Pinpoint the cell where the given text exists, returning its [x, y] midpoint coordinate. 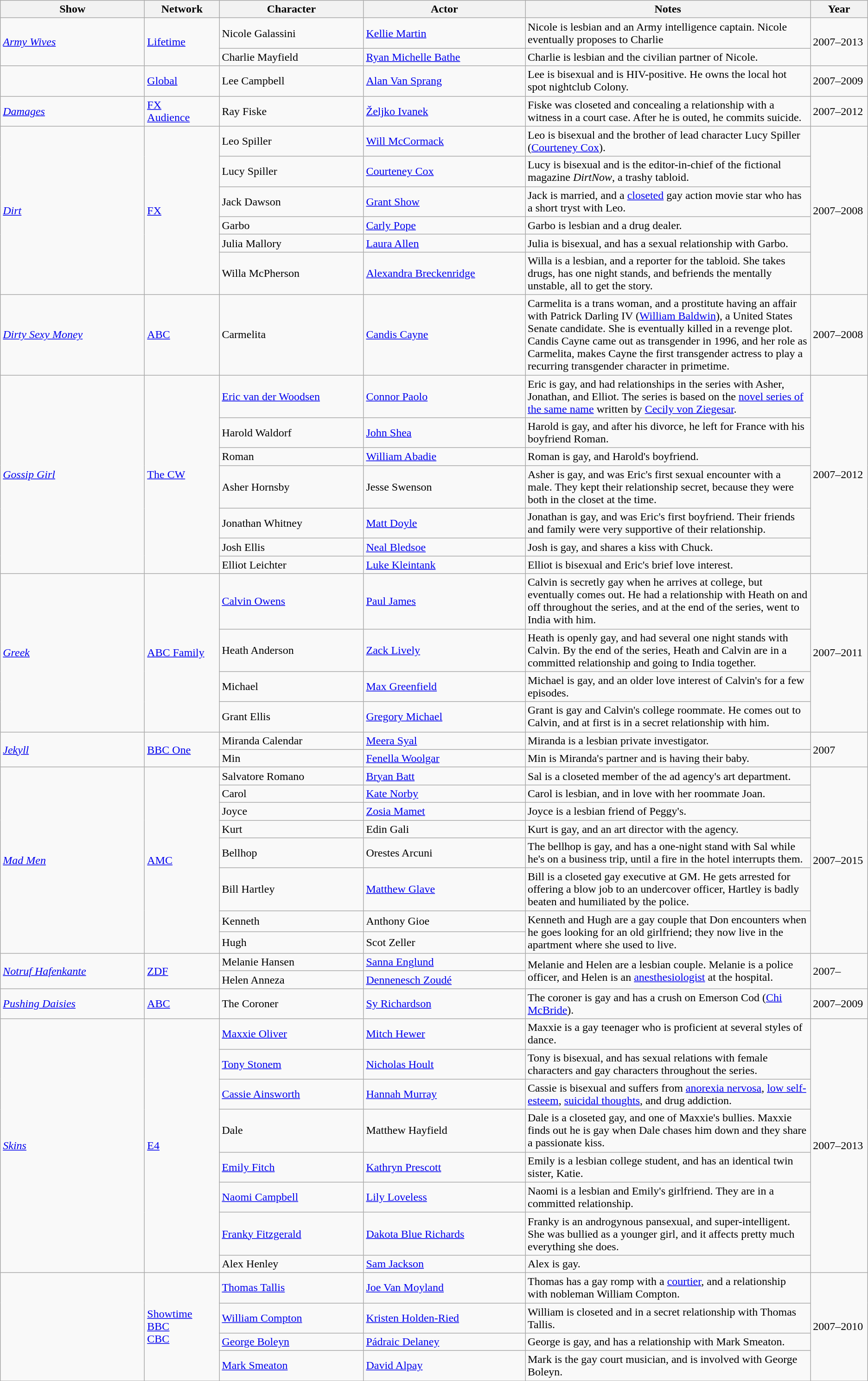
William Compton [291, 1318]
Julia is bisexual, and has a sexual relationship with Garbo. [668, 243]
Cassie Ainsworth [291, 1094]
Naomi Campbell [291, 1197]
Salvatore Romano [291, 776]
2007–2011 [839, 653]
Scot Zeller [444, 943]
Min is Miranda's partner and is having their baby. [668, 758]
Hannah Murray [444, 1094]
Alan Van Sprang [444, 81]
Zosia Mamet [444, 811]
Franky is an androgynous pansexual, and super-intelligent. She was bullied as a younger girl, and it affects pretty much everything she does. [668, 1234]
Neal Bledsoe [444, 547]
Bryan Batt [444, 776]
Mark is the gay court musician, and is involved with George Boleyn. [668, 1366]
Mark Smeaton [291, 1366]
Notes [668, 9]
Carol [291, 793]
Pádraic Delaney [444, 1342]
Character [291, 9]
Cassie is bisexual and suffers from anorexia nervosa, low self-esteem, suicidal thoughts, and drug addiction. [668, 1094]
Jekyll [72, 749]
Global [182, 81]
Mitch Hewer [444, 1034]
Michael is gay, and an older love interest of Calvin's for a few episodes. [668, 686]
Charlie Mayfield [291, 57]
Edin Gali [444, 829]
Joe Van Moyland [444, 1287]
The coroner is gay and has a crush on Emerson Cod (Chi McBride). [668, 1004]
Matt Doyle [444, 523]
ABC Family [182, 653]
Dale [291, 1131]
Kurt is gay, and an art director with the agency. [668, 829]
Bellhop [291, 853]
Joyce [291, 811]
AMC [182, 860]
Dakota Blue Richards [444, 1234]
Alex Henley [291, 1264]
William Abadie [444, 457]
Matthew Hayfield [444, 1131]
Sy Richardson [444, 1004]
Roman is gay, and Harold's boyfriend. [668, 457]
Paul James [444, 601]
Zack Lively [444, 650]
Willa is a lesbian, and a reporter for the tabloid. She takes drugs, has one night stands, and befriends the mentally unstable, all to get the story. [668, 273]
Fenella Woolgar [444, 758]
Laura Allen [444, 243]
Maxxie is a gay teenager who is proficient at several styles of dance. [668, 1034]
Actor [444, 9]
Lily Loveless [444, 1197]
Garbo [291, 225]
David Alpay [444, 1366]
The bellhop is gay, and has a one-night stand with Sal while he's on a business trip, until a fire in the hotel interrupts them. [668, 853]
Thomas Tallis [291, 1287]
Connor Paolo [444, 396]
ZDF [182, 971]
Min [291, 758]
Calvin Owens [291, 601]
Julia Mallory [291, 243]
Carmelita [291, 335]
Miranda is a lesbian private investigator. [668, 741]
Carly Pope [444, 225]
Alexandra Breckenridge [444, 273]
Kenneth [291, 921]
Josh Ellis [291, 547]
Nicole Galassini [291, 33]
Hugh [291, 943]
Bill Hartley [291, 889]
Heath Anderson [291, 650]
Luke Kleintank [444, 565]
Showtime BBC CBC [182, 1326]
Damages [72, 111]
E4 [182, 1146]
2007 [839, 749]
FX Audience [182, 111]
Candis Cayne [444, 335]
Naomi is a lesbian and Emily's girlfriend. They are in a committed relationship. [668, 1197]
Charlie is lesbian and the civilian partner of Nicole. [668, 57]
Dennenesch Zoudé [444, 980]
Elliot is bisexual and Eric's brief love interest. [668, 565]
Matthew Glave [444, 889]
Greek [72, 653]
Franky Fitzgerald [291, 1234]
Kurt [291, 829]
Harold Waldorf [291, 433]
Grant Ellis [291, 717]
Sam Jackson [444, 1264]
Nicholas Hoult [444, 1064]
Year [839, 9]
Helen Anneza [291, 980]
Network [182, 9]
Kathryn Prescott [444, 1167]
Leo is bisexual and the brother of lead character Lucy Spiller (Courteney Cox). [668, 141]
Pushing Daisies [72, 1004]
William is closeted and in a secret relationship with Thomas Tallis. [668, 1318]
Lifetime [182, 42]
Elliot Leichter [291, 565]
Max Greenfield [444, 686]
Leo Spiller [291, 141]
Mad Men [72, 860]
Eric van der Woodsen [291, 396]
Kristen Holden-Ried [444, 1318]
Dale is a closeted gay, and one of Maxxie's bullies. Maxxie finds out he is gay when Dale chases him down and they share a passionate kiss. [668, 1131]
Notruf Hafenkante [72, 971]
Sal is a closeted member of the ad agency's art department. [668, 776]
Grant is gay and Calvin's college roommate. He comes out to Calvin, and at first is in a secret relationship with him. [668, 717]
Garbo is lesbian and a drug dealer. [668, 225]
Show [72, 9]
Melanie Hansen [291, 962]
George Boleyn [291, 1342]
2007– [839, 971]
Carol is lesbian, and in love with her roommate Joan. [668, 793]
Lee Campbell [291, 81]
Jonathan is gay, and was Eric's first boyfriend. Their friends and family were very supportive of their relationship. [668, 523]
Alex is gay. [668, 1264]
FX [182, 211]
Asher Hornsby [291, 487]
Dirty Sexy Money [72, 335]
Nicole is lesbian and an Army intelligence captain. Nicole eventually proposes to Charlie [668, 33]
The Coroner [291, 1004]
Gregory Michael [444, 717]
Emily Fitch [291, 1167]
Gossip Girl [72, 474]
Emily is a lesbian college student, and has an identical twin sister, Katie. [668, 1167]
Jack is married, and a closeted gay action movie star who has a short tryst with Leo. [668, 201]
George is gay, and has a relationship with Mark Smeaton. [668, 1342]
Skins [72, 1146]
Roman [291, 457]
Michael [291, 686]
Tony is bisexual, and has sexual relations with female characters and gay characters throughout the series. [668, 1064]
Kellie Martin [444, 33]
Lee is bisexual and is HIV-positive. He owns the local hot spot nightclub Colony. [668, 81]
2007–2010 [839, 1326]
Miranda Calendar [291, 741]
Orestes Arcuni [444, 853]
Anthony Gioe [444, 921]
Jonathan Whitney [291, 523]
Melanie and Helen are a lesbian couple. Melanie is a police officer, and Helen is an anesthesiologist at the hospital. [668, 971]
Ray Fiske [291, 111]
Ryan Michelle Bathe [444, 57]
Tony Stonem [291, 1064]
Courteney Cox [444, 172]
Thomas has a gay romp with a courtier, and a relationship with nobleman William Compton. [668, 1287]
Dirt [72, 211]
Željko Ivanek [444, 111]
Josh is gay, and shares a kiss with Chuck. [668, 547]
Kate Norby [444, 793]
Army Wives [72, 42]
Lucy is bisexual and is the editor-in-chief of the fictional magazine DirtNow, a trashy tabloid. [668, 172]
Grant Show [444, 201]
Willa McPherson [291, 273]
2007–2015 [839, 860]
Sanna Englund [444, 962]
Fiske was closeted and concealing a relationship with a witness in a court case. After he is outed, he commits suicide. [668, 111]
Will McCormack [444, 141]
John Shea [444, 433]
The CW [182, 474]
Jesse Swenson [444, 487]
Harold is gay, and after his divorce, he left for France with his boyfriend Roman. [668, 433]
BBC One [182, 749]
Lucy Spiller [291, 172]
Maxxie Oliver [291, 1034]
Joyce is a lesbian friend of Peggy's. [668, 811]
Jack Dawson [291, 201]
Meera Syal [444, 741]
